Scan for the cell matching the given text and deliver its [x, y] coordinate at center. 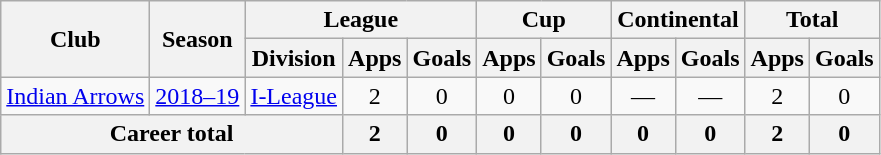
Career total [172, 134]
Division [294, 58]
Continental [678, 20]
I-League [294, 96]
Club [76, 39]
Season [198, 39]
Total [812, 20]
Indian Arrows [76, 96]
League [361, 20]
Cup [544, 20]
2018–19 [198, 96]
